Output the [X, Y] coordinate of the center of the cell containing the given text.  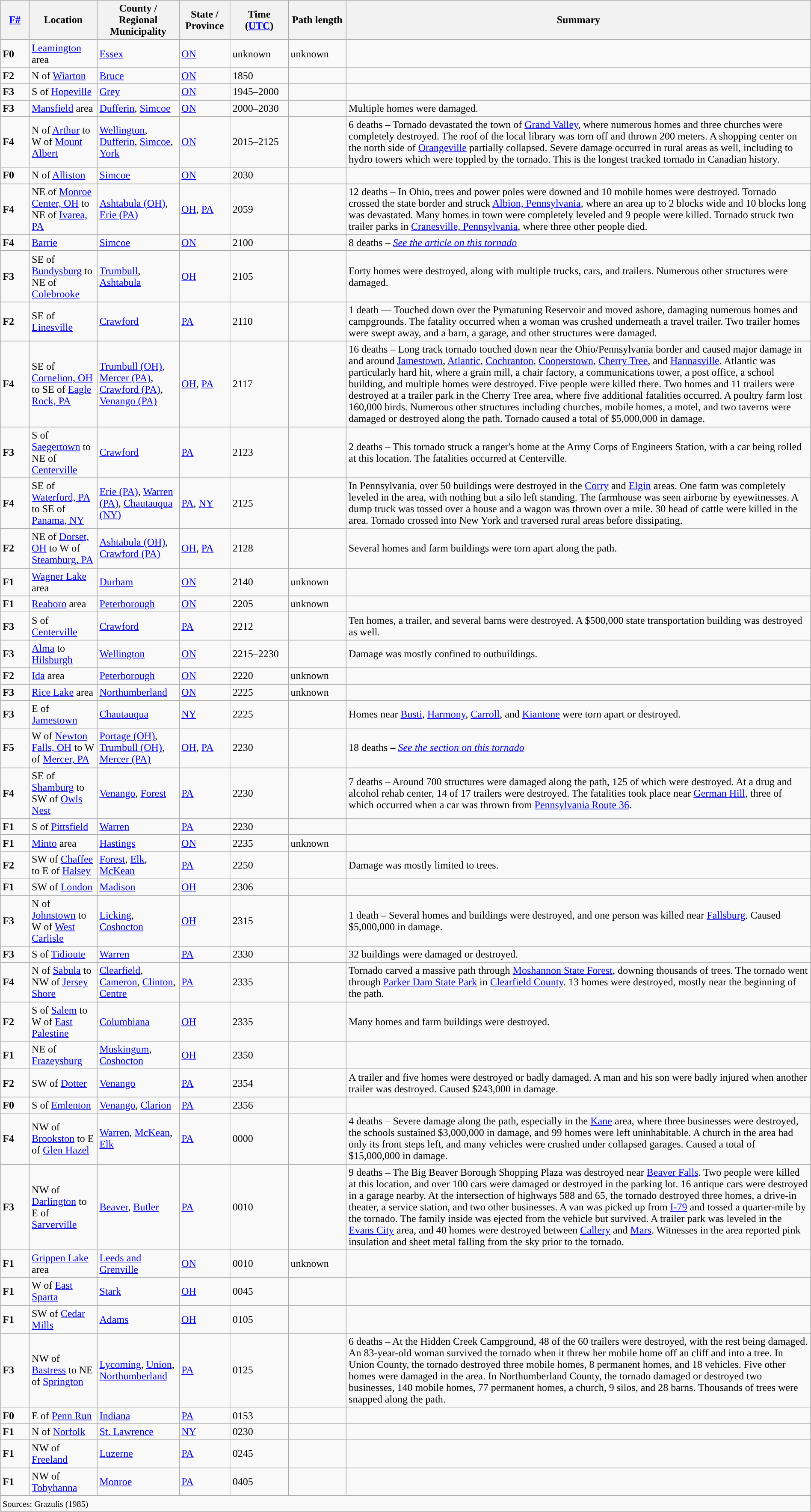
S of Pittsfield [63, 827]
2306 [259, 887]
Luzerne [138, 1454]
Reaboro area [63, 604]
Sources: Grazulis (1985) [405, 1504]
SE of Shamburg to SW of Owls Nest [63, 793]
Many homes and farm buildings were destroyed. [579, 1022]
Dufferin, Simcoe [138, 108]
S of Saegertown to NE of Centerville [63, 453]
SE of Bundysburg to NE of Colebrooke [63, 276]
Trumbull (OH), Mercer (PA), Crawford (PA), Venango (PA) [138, 384]
2350 [259, 1055]
Madison [138, 887]
0405 [259, 1481]
Wagner Lake area [63, 582]
Forty homes were destroyed, along with multiple trucks, cars, and trailers. Numerous other structures were damaged. [579, 276]
Chautauqua [138, 714]
Warren, McKean, Elk [138, 1139]
2250 [259, 865]
Wellington [138, 654]
S of Emlenton [63, 1105]
1945–2000 [259, 92]
St. Lawrence [138, 1432]
Trumbull, Ashtabula [138, 276]
Barrie [63, 243]
N of Norfolk [63, 1432]
1 death – Several homes and buildings were destroyed, and one person was killed near Fallsburg. Caused $5,000,000 in damage. [579, 921]
SE of Cornelion, OH to SE of Eagle Rock, PA [63, 384]
2330 [259, 955]
NE of Dorset, OH to W of Steamburg, PA [63, 548]
County / Regional Municipality [138, 20]
F# [15, 20]
2117 [259, 384]
W of East Sparta [63, 1291]
0153 [259, 1415]
2205 [259, 604]
NE of Frazeysburg [63, 1055]
N of Wiarton [63, 76]
Time (UTC) [259, 20]
Bruce [138, 76]
Hastings [138, 843]
Venango, Clarion [138, 1105]
NW of Bastress to NE of Springton [63, 1370]
NW of Brookston to E of Glen Hazel [63, 1139]
Homes near Busti, Harmony, Carroll, and Kiantone were torn apart or destroyed. [579, 714]
N of Alliston [63, 175]
SW of Cedar Mills [63, 1319]
2215–2230 [259, 654]
Path length [317, 20]
Grey [138, 92]
Mansfield area [63, 108]
Ten homes, a trailer, and several barns were destroyed. A $500,000 state transportation building was destroyed as well. [579, 626]
Muskingum, Coshocton [138, 1055]
2140 [259, 582]
State / Province [205, 20]
0125 [259, 1370]
E of Penn Run [63, 1415]
Stark [138, 1291]
Ashtabula (OH), Crawford (PA) [138, 548]
2105 [259, 276]
SE of Waterford, PA to SE of Panama, NY [63, 503]
2315 [259, 921]
0045 [259, 1291]
N of Arthur to W of Mount Albert [63, 142]
2030 [259, 175]
2235 [259, 843]
N of Johnstown to W of West Carlisle [63, 921]
Adams [138, 1319]
1850 [259, 76]
0245 [259, 1454]
NW of Freeland [63, 1454]
2356 [259, 1105]
Minto area [63, 843]
2110 [259, 321]
0000 [259, 1139]
Damage was mostly limited to trees. [579, 865]
Durham [138, 582]
SW of Chaffee to E of Halsey [63, 865]
Lycoming, Union, Northumberland [138, 1370]
NE of Monroe Center, OH to NE of Ivarea, PA [63, 209]
S of Tidioute [63, 955]
Ida area [63, 676]
F5 [15, 748]
N of Sabula to NW of Jersey Shore [63, 982]
SE of Linesville [63, 321]
Portage (OH), Trumbull (OH), Mercer (PA) [138, 748]
Venango, Forest [138, 793]
2125 [259, 503]
S of Centerville [63, 626]
SW of Dotter [63, 1083]
W of Newton Falls, OH to W of Mercer, PA [63, 748]
2212 [259, 626]
2000–2030 [259, 108]
NW of Darlington to E of Sarverville [63, 1207]
2059 [259, 209]
Columbiana [138, 1022]
Indiana [138, 1415]
18 deaths – See the section on this tornado [579, 748]
PA, NY [205, 503]
Summary [579, 20]
Erie (PA), Warren (PA), Chautauqua (NY) [138, 503]
Forest, Elk, McKean [138, 865]
2123 [259, 453]
2128 [259, 548]
Licking, Coshocton [138, 921]
E of Jamestown [63, 714]
2354 [259, 1083]
Monroe [138, 1481]
2015–2125 [259, 142]
2100 [259, 243]
Northumberland [138, 692]
Leamington area [63, 54]
Grippen Lake area [63, 1264]
Beaver, Butler [138, 1207]
Multiple homes were damaged. [579, 108]
Location [63, 20]
Essex [138, 54]
0230 [259, 1432]
Wellington, Dufferin, Simcoe, York [138, 142]
Clearfield, Cameron, Clinton, Centre [138, 982]
Several homes and farm buildings were torn apart along the path. [579, 548]
32 buildings were damaged or destroyed. [579, 955]
S of Hopeville [63, 92]
2220 [259, 676]
S of Salem to W of East Palestine [63, 1022]
Leeds and Grenville [138, 1264]
8 deaths – See the article on this tornado [579, 243]
Rice Lake area [63, 692]
NW of Tobyhanna [63, 1481]
Ashtabula (OH), Erie (PA) [138, 209]
Alma to Hilsburgh [63, 654]
SW of London [63, 887]
Damage was mostly confined to outbuildings. [579, 654]
0105 [259, 1319]
Venango [138, 1083]
